Capture the cell that displays the provided text and extract its (X, Y) central coordinate. 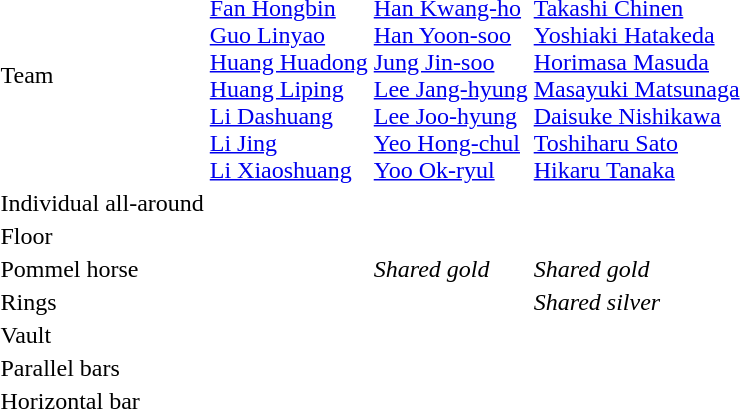
Shared gold (450, 269)
